Search for the cell housing the specified text and yield its (X, Y) center coordinate. 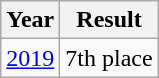
Result (109, 20)
Year (30, 20)
2019 (30, 58)
7th place (109, 58)
